Return the (X, Y) coordinate for the center point of the cell that contains the specified text.  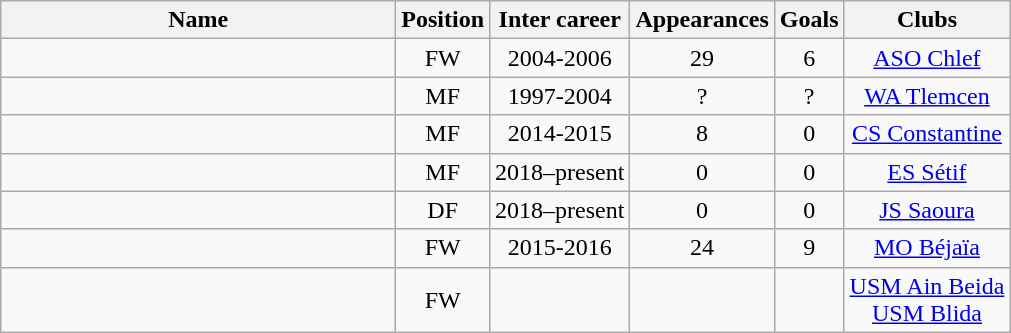
Name (198, 20)
1997-2004 (560, 96)
6 (809, 58)
Position (443, 20)
USM Ain BeidaUSM Blida (927, 300)
2014-2015 (560, 134)
JS Saoura (927, 210)
Inter career (560, 20)
DF (443, 210)
Clubs (927, 20)
24 (702, 248)
29 (702, 58)
Appearances (702, 20)
MO Béjaïa (927, 248)
9 (809, 248)
8 (702, 134)
2015-2016 (560, 248)
2004-2006 (560, 58)
CS Constantine (927, 134)
ASO Chlef (927, 58)
ES Sétif (927, 172)
WA Tlemcen (927, 96)
Goals (809, 20)
